Identify which cell holds the provided text, then report its (X, Y) central coordinate. 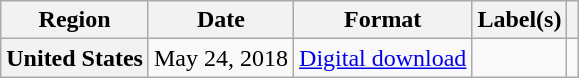
Format (383, 20)
Digital download (383, 58)
Label(s) (520, 20)
Region (75, 20)
Date (220, 20)
United States (75, 58)
May 24, 2018 (220, 58)
